Locate the cell with the specified text and output its (x, y) center coordinate. 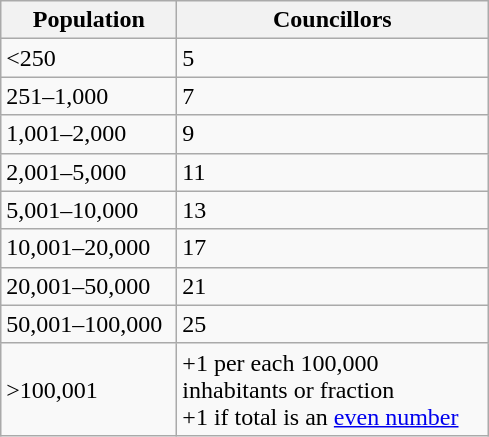
>100,001 (89, 389)
Councillors (332, 20)
11 (332, 172)
21 (332, 286)
<250 (89, 58)
10,001–20,000 (89, 248)
20,001–50,000 (89, 286)
17 (332, 248)
5,001–10,000 (89, 210)
25 (332, 324)
251–1,000 (89, 96)
9 (332, 134)
7 (332, 96)
13 (332, 210)
+1 per each 100,000 inhabitants or fraction+1 if total is an even number (332, 389)
50,001–100,000 (89, 324)
Population (89, 20)
2,001–5,000 (89, 172)
5 (332, 58)
1,001–2,000 (89, 134)
